Locate the cell with the specified text and output its [x, y] center coordinate. 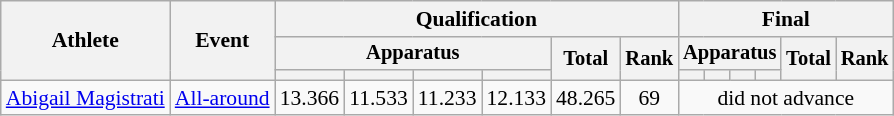
11.233 [448, 98]
11.533 [378, 98]
Abigail Magistrati [86, 98]
did not advance [786, 98]
Qualification [476, 19]
Athlete [86, 40]
Final [786, 19]
Event [222, 40]
69 [649, 98]
13.366 [310, 98]
All-around [222, 98]
48.265 [586, 98]
12.133 [516, 98]
